From the cell containing the given text, extract its center point as [x, y] coordinate. 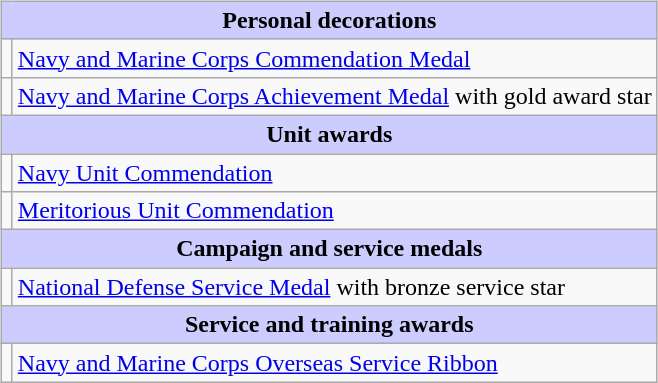
Navy Unit Commendation [334, 173]
Unit awards [329, 134]
Navy and Marine Corps Commendation Medal [334, 58]
Navy and Marine Corps Achievement Medal with gold award star [334, 96]
National Defense Service Medal with bronze service star [334, 287]
Navy and Marine Corps Overseas Service Ribbon [334, 363]
Service and training awards [329, 325]
Campaign and service medals [329, 249]
Meritorious Unit Commendation [334, 211]
Personal decorations [329, 20]
